Provide the [X, Y] coordinate of the cell's center where the given text is located.  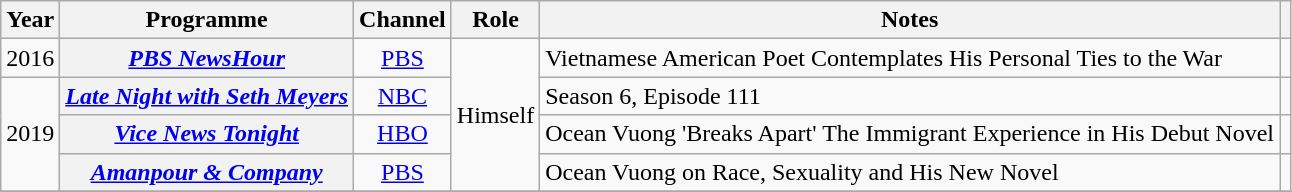
Himself [495, 115]
Ocean Vuong 'Breaks Apart' The Immigrant Experience in His Debut Novel [910, 134]
Late Night with Seth Meyers [207, 96]
Vice News Tonight [207, 134]
Notes [910, 20]
Year [30, 20]
HBO [403, 134]
NBC [403, 96]
2016 [30, 58]
Vietnamese American Poet Contemplates His Personal Ties to the War [910, 58]
Ocean Vuong on Race, Sexuality and His New Novel [910, 172]
Amanpour & Company [207, 172]
Channel [403, 20]
Season 6, Episode 111 [910, 96]
Programme [207, 20]
PBS NewsHour [207, 58]
2019 [30, 134]
Role [495, 20]
